Output the [X, Y] coordinate of the center of the cell containing the given text.  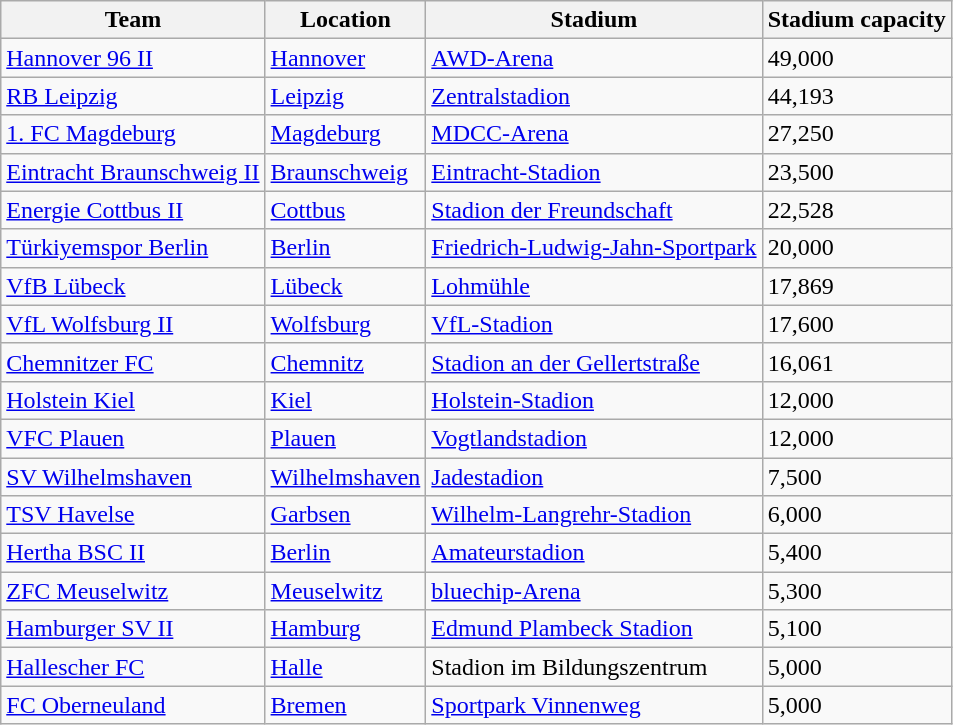
17,600 [856, 324]
Eintracht Braunschweig II [133, 172]
Wilhelm-Langrehr-Stadion [594, 515]
Amateurstadion [594, 553]
RB Leipzig [133, 96]
Energie Cottbus II [133, 210]
Türkiyemspor Berlin [133, 248]
VfB Lübeck [133, 286]
VFC Plauen [133, 438]
5,100 [856, 629]
Stadion im Bildungszentrum [594, 667]
Wilhelmshaven [346, 477]
17,869 [856, 286]
Stadion an der Gellertstraße [594, 362]
VfL-Stadion [594, 324]
Eintracht-Stadion [594, 172]
Lohmühle [594, 286]
Hamburg [346, 629]
Wolfsburg [346, 324]
16,061 [856, 362]
49,000 [856, 58]
1. FC Magdeburg [133, 134]
MDCC-Arena [594, 134]
Hannover [346, 58]
6,000 [856, 515]
Garbsen [346, 515]
Sportpark Vinnenweg [594, 705]
Zentralstadion [594, 96]
SV Wilhelmshaven [133, 477]
22,528 [856, 210]
Holstein Kiel [133, 400]
Holstein-Stadion [594, 400]
44,193 [856, 96]
Meuselwitz [346, 591]
Lübeck [346, 286]
FC Oberneuland [133, 705]
Hannover 96 II [133, 58]
Magdeburg [346, 134]
23,500 [856, 172]
Chemnitzer FC [133, 362]
Hallescher FC [133, 667]
TSV Havelse [133, 515]
Kiel [346, 400]
27,250 [856, 134]
Location [346, 20]
Stadion der Freundschaft [594, 210]
Friedrich-Ludwig-Jahn-Sportpark [594, 248]
Cottbus [346, 210]
Braunschweig [346, 172]
Halle [346, 667]
Vogtlandstadion [594, 438]
AWD-Arena [594, 58]
Hertha BSC II [133, 553]
5,300 [856, 591]
Chemnitz [346, 362]
Jadestadion [594, 477]
Team [133, 20]
5,400 [856, 553]
bluechip-Arena [594, 591]
Leipzig [346, 96]
Stadium [594, 20]
VfL Wolfsburg II [133, 324]
Stadium capacity [856, 20]
7,500 [856, 477]
Plauen [346, 438]
20,000 [856, 248]
Hamburger SV II [133, 629]
ZFC Meuselwitz [133, 591]
Bremen [346, 705]
Edmund Plambeck Stadion [594, 629]
